Return the (x, y) coordinate for the center point of the cell that contains the specified text.  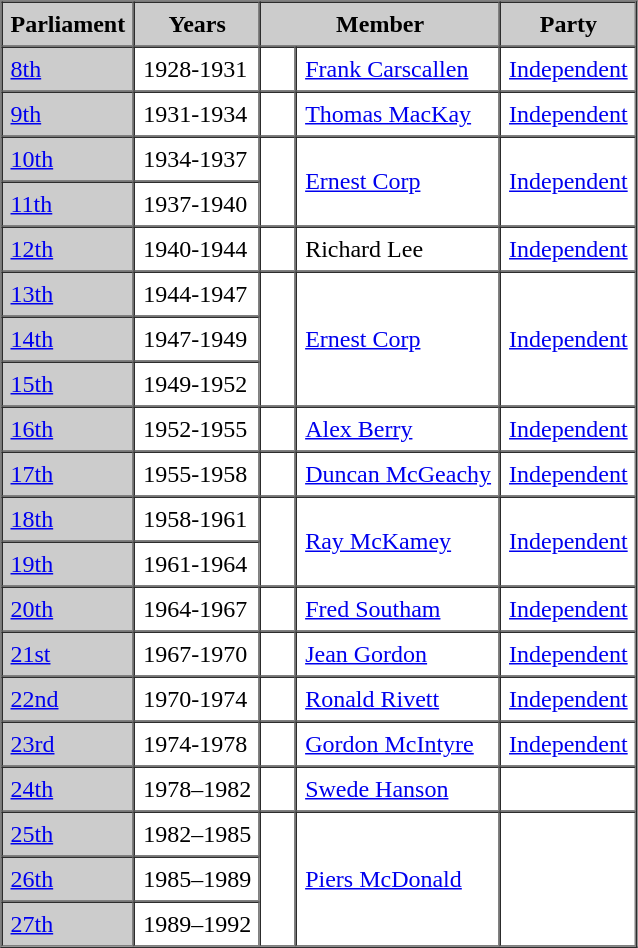
Ronald Rivett (398, 698)
1982–1985 (197, 834)
10th (68, 158)
15th (68, 384)
1967-1970 (197, 654)
Member (380, 24)
20th (68, 608)
Fred Southam (398, 608)
1958-1961 (197, 518)
Years (197, 24)
Frank Carscallen (398, 68)
1961-1964 (197, 564)
26th (68, 878)
18th (68, 518)
Piers McDonald (398, 880)
23rd (68, 744)
19th (68, 564)
1947-1949 (197, 338)
Ray McKamey (398, 541)
Parliament (68, 24)
14th (68, 338)
1989–1992 (197, 924)
16th (68, 428)
1949-1952 (197, 384)
Gordon McIntyre (398, 744)
22nd (68, 698)
1970-1974 (197, 698)
Duncan McGeachy (398, 474)
1985–1989 (197, 878)
24th (68, 788)
11th (68, 204)
1928-1931 (197, 68)
21st (68, 654)
Swede Hanson (398, 788)
1931-1934 (197, 114)
1937-1940 (197, 204)
1964-1967 (197, 608)
1944-1947 (197, 294)
1978–1982 (197, 788)
13th (68, 294)
Alex Berry (398, 428)
Party (568, 24)
1974-1978 (197, 744)
1955-1958 (197, 474)
27th (68, 924)
9th (68, 114)
1952-1955 (197, 428)
1934-1937 (197, 158)
12th (68, 248)
25th (68, 834)
8th (68, 68)
Jean Gordon (398, 654)
Thomas MacKay (398, 114)
1940-1944 (197, 248)
Richard Lee (398, 248)
17th (68, 474)
